For the text-containing cell, return its midpoint in (x, y) coordinate format. 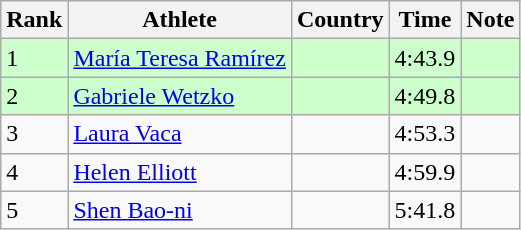
María Teresa Ramírez (180, 58)
Athlete (180, 20)
4:59.9 (425, 172)
Country (340, 20)
Time (425, 20)
Shen Bao-ni (180, 210)
4:49.8 (425, 96)
Helen Elliott (180, 172)
4:43.9 (425, 58)
4 (34, 172)
1 (34, 58)
Rank (34, 20)
5:41.8 (425, 210)
Laura Vaca (180, 134)
5 (34, 210)
3 (34, 134)
Note (490, 20)
4:53.3 (425, 134)
Gabriele Wetzko (180, 96)
2 (34, 96)
